Search for the cell housing the specified text and yield its [X, Y] center coordinate. 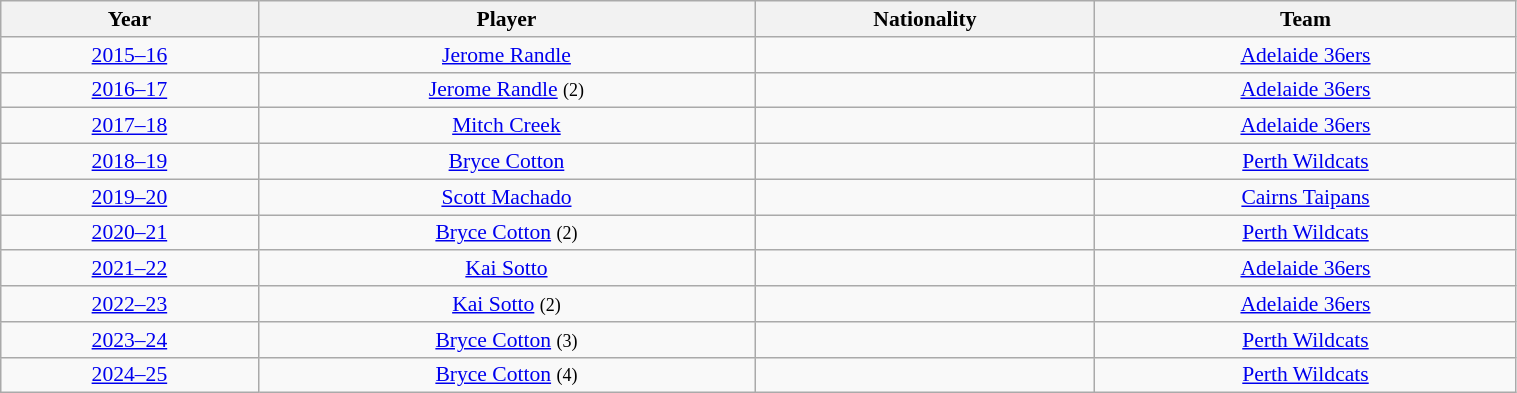
Kai Sotto (2) [506, 304]
2018–19 [130, 162]
Team [1306, 19]
2015–16 [130, 55]
Cairns Taipans [1306, 197]
Player [506, 19]
Jerome Randle (2) [506, 90]
2021–22 [130, 269]
2023–24 [130, 340]
Scott Machado [506, 197]
2019–20 [130, 197]
2016–17 [130, 90]
Mitch Creek [506, 126]
2024–25 [130, 375]
2022–23 [130, 304]
Bryce Cotton (2) [506, 233]
Year [130, 19]
Nationality [925, 19]
Bryce Cotton [506, 162]
Bryce Cotton (3) [506, 340]
Kai Sotto [506, 269]
Jerome Randle [506, 55]
Bryce Cotton (4) [506, 375]
2020–21 [130, 233]
2017–18 [130, 126]
